Output the [x, y] coordinate of the center of the cell containing the given text.  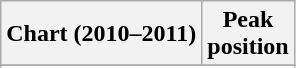
Chart (2010–2011) [102, 34]
Peakposition [248, 34]
